Output the (X, Y) coordinate of the center of the cell containing the given text.  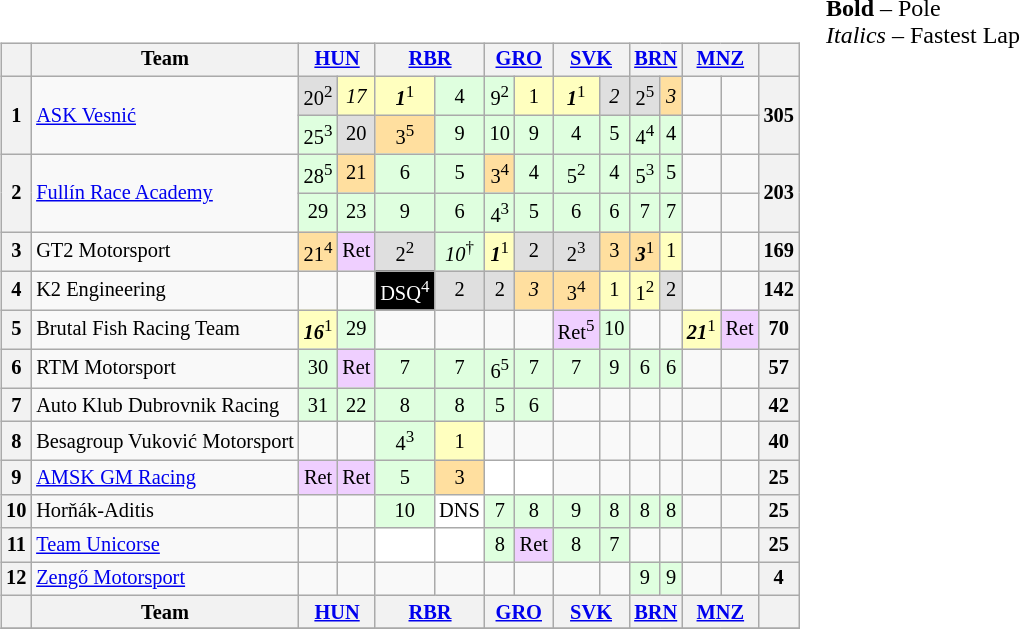
K2 Engineering (164, 290)
53 (644, 174)
70 (779, 330)
42 (779, 405)
142 (779, 290)
ASK Vesnić (164, 115)
Besagroup Vuković Motorsport (164, 442)
GT2 Motorsport (164, 252)
253 (318, 134)
202 (318, 96)
Team Unicorse (164, 545)
305 (779, 115)
92 (500, 96)
30 (318, 368)
285 (318, 174)
Zengő Motorsport (164, 579)
DNS (459, 511)
AMSK GM Racing (164, 478)
10† (459, 252)
65 (500, 368)
52 (576, 174)
Ret5 (576, 330)
161 (318, 330)
RTM Motorsport (164, 368)
17 (356, 96)
203 (779, 193)
44 (644, 134)
40 (779, 442)
211 (702, 330)
20 (356, 134)
35 (404, 134)
Horňák-Aditis (164, 511)
21 (356, 174)
Fullín Race Academy (164, 193)
214 (318, 252)
169 (779, 252)
Brutal Fish Racing Team (164, 330)
57 (779, 368)
DSQ4 (404, 290)
Auto Klub Dubrovnik Racing (164, 405)
